Return (X, Y) of the center of cell containing provided text 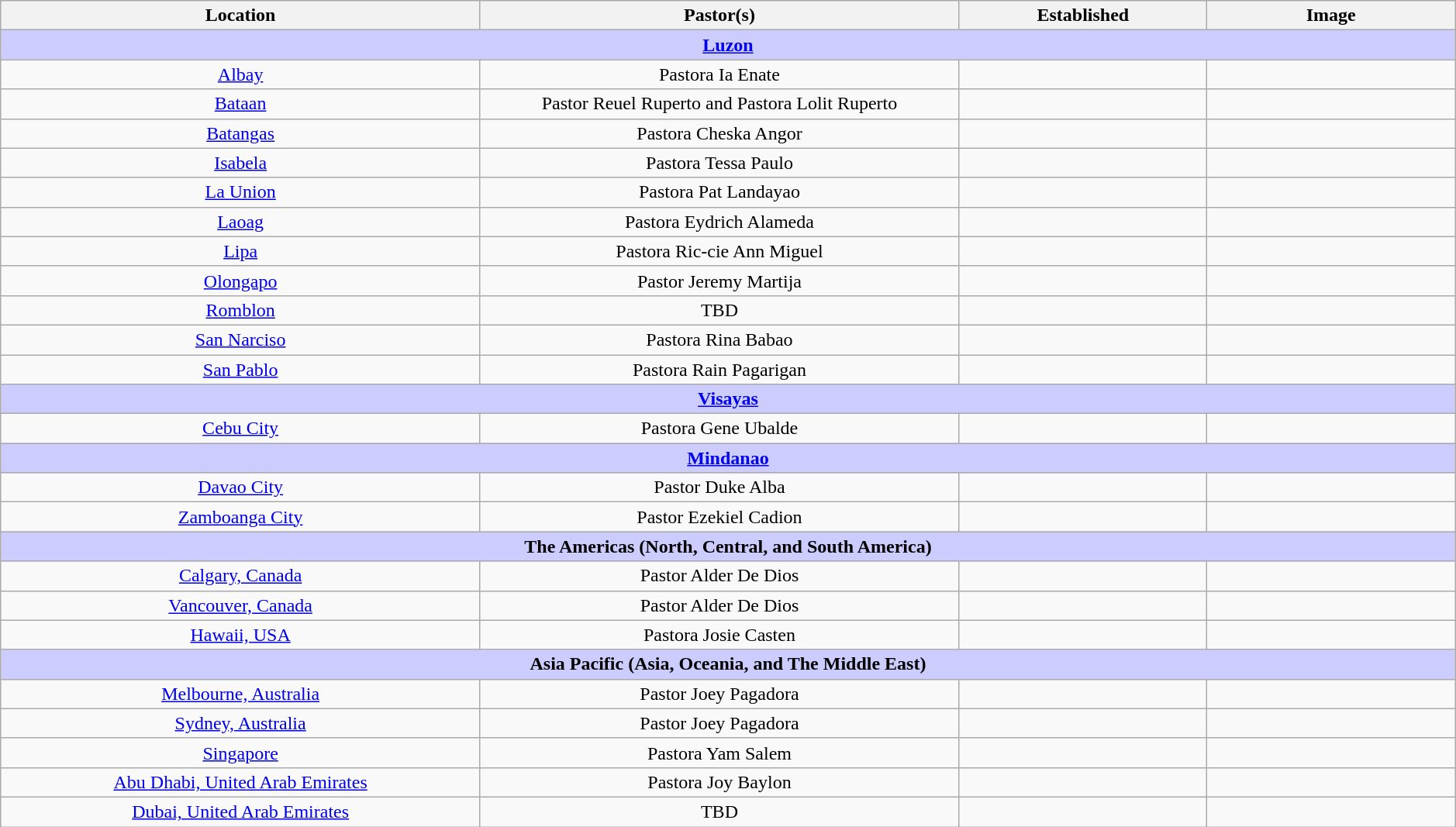
Romblon (240, 310)
Pastor Ezekiel Cadion (719, 517)
Pastor Duke Alba (719, 488)
Mindanao (728, 458)
Pastora Pat Landayao (719, 192)
Melbourne, Australia (240, 694)
Location (240, 16)
Pastora Gene Ubalde (719, 429)
Cebu City (240, 429)
Laoag (240, 222)
The Americas (North, Central, and South America) (728, 546)
Pastora Rina Babao (719, 339)
La Union (240, 192)
Dubai, United Arab Emirates (240, 811)
Bataan (240, 104)
Luzon (728, 45)
Sydney, Australia (240, 723)
Pastor(s) (719, 16)
Olongapo (240, 281)
Albay (240, 74)
Batangas (240, 133)
Pastora Tessa Paulo (719, 163)
San Pablo (240, 370)
Vancouver, Canada (240, 605)
Isabela (240, 163)
Asia Pacific (Asia, Oceania, and The Middle East) (728, 664)
Pastor Jeremy Martija (719, 281)
Pastor Reuel Ruperto and Pastora Lolit Ruperto (719, 104)
Image (1331, 16)
Pastora Yam Salem (719, 753)
Davao City (240, 488)
Abu Dhabi, United Arab Emirates (240, 782)
Pastora Joy Baylon (719, 782)
Singapore (240, 753)
Pastora Eydrich Alameda (719, 222)
Pastora Cheska Angor (719, 133)
San Narciso (240, 339)
Pastora Ric-cie Ann Miguel (719, 251)
Lipa (240, 251)
Established (1083, 16)
Zamboanga City (240, 517)
Hawaii, USA (240, 635)
Visayas (728, 399)
Pastora Rain Pagarigan (719, 370)
Pastora Ia Enate (719, 74)
Pastora Josie Casten (719, 635)
Calgary, Canada (240, 576)
